For the text-containing cell, return its midpoint in (x, y) coordinate format. 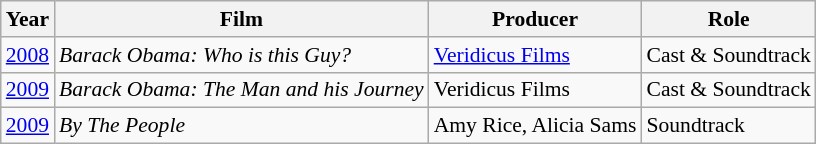
2008 (28, 55)
Role (728, 19)
Barack Obama: Who is this Guy? (242, 55)
Barack Obama: The Man and his Journey (242, 90)
Amy Rice, Alicia Sams (536, 126)
Soundtrack (728, 126)
Year (28, 19)
Producer (536, 19)
By The People (242, 126)
Film (242, 19)
